Identify which cell holds the provided text, then report its (x, y) central coordinate. 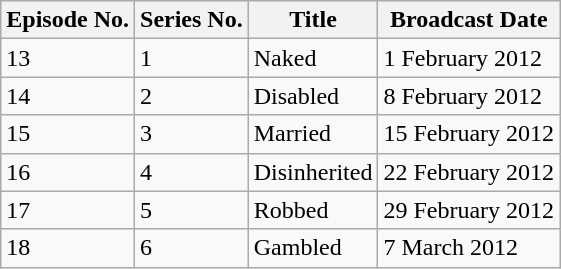
Gambled (313, 248)
8 February 2012 (469, 96)
18 (68, 248)
6 (192, 248)
14 (68, 96)
1 February 2012 (469, 58)
3 (192, 134)
Series No. (192, 20)
15 (68, 134)
Disinherited (313, 172)
16 (68, 172)
Robbed (313, 210)
7 March 2012 (469, 248)
29 February 2012 (469, 210)
Episode No. (68, 20)
Title (313, 20)
13 (68, 58)
Broadcast Date (469, 20)
22 February 2012 (469, 172)
17 (68, 210)
4 (192, 172)
2 (192, 96)
Naked (313, 58)
Married (313, 134)
Disabled (313, 96)
1 (192, 58)
5 (192, 210)
15 February 2012 (469, 134)
